Provide the (x, y) coordinate of the cell's center where the given text is located.  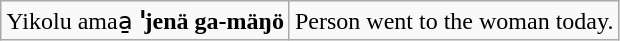
Person went to the woman today. (454, 21)
Yikolu amaa̱ ꞌjenä ga-mäŋö (146, 21)
